Extract the [x, y] coordinate from the center of the cell holding the provided text.  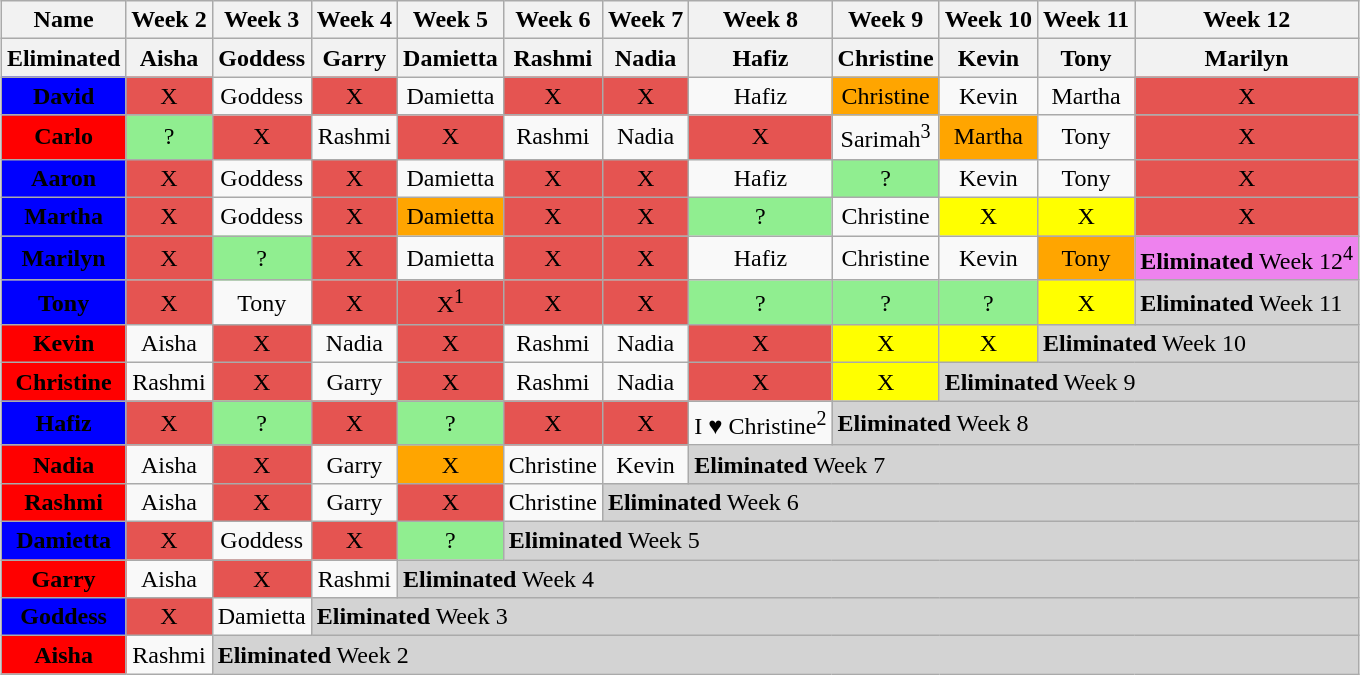
Week 9 [886, 20]
Week 3 [262, 20]
Eliminated Week 7 [1024, 464]
Eliminated Week 8 [1096, 424]
Week 8 [760, 20]
Week 6 [552, 20]
Eliminated Week 2 [785, 655]
Week 11 [1086, 20]
Eliminated [63, 58]
Week 4 [354, 20]
Carlo [63, 138]
Eliminated Week 6 [980, 502]
Week 7 [645, 20]
I ♥ Christine2 [760, 424]
Week 2 [169, 20]
David [63, 96]
Eliminated Week 124 [1247, 258]
Eliminated Week 11 [1247, 302]
Eliminated Week 9 [1148, 382]
Eliminated Week 5 [930, 541]
Eliminated Week 3 [834, 617]
Aaron [63, 178]
X1 [451, 302]
Name [63, 20]
Week 10 [988, 20]
Eliminated Week 10 [1198, 344]
Week 12 [1247, 20]
Week 5 [451, 20]
Sarimah3 [886, 138]
Eliminated Week 4 [878, 579]
